Locate the cell with the specified text and output its (X, Y) center coordinate. 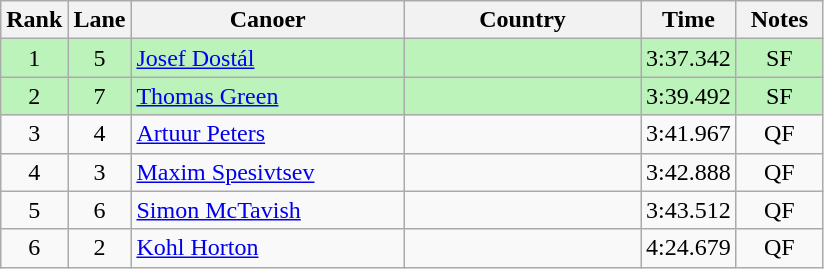
7 (100, 96)
Thomas Green (268, 96)
3:37.342 (689, 58)
Canoer (268, 20)
1 (34, 58)
Lane (100, 20)
3:43.512 (689, 210)
Simon McTavish (268, 210)
3:39.492 (689, 96)
Artuur Peters (268, 134)
Rank (34, 20)
Maxim Spesivtsev (268, 172)
Kohl Horton (268, 248)
Time (689, 20)
4:24.679 (689, 248)
3:42.888 (689, 172)
3:41.967 (689, 134)
Notes (779, 20)
Country (522, 20)
Josef Dostál (268, 58)
